Identify which cell holds the provided text, then report its [X, Y] central coordinate. 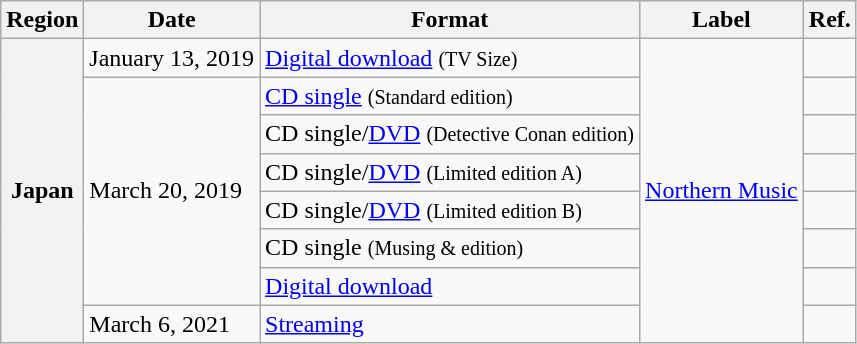
CD single/DVD (Detective Conan edition) [450, 134]
Ref. [830, 20]
Northern Music [722, 191]
Streaming [450, 324]
CD single (Musing & edition) [450, 248]
Japan [42, 191]
Label [722, 20]
Format [450, 20]
CD single (Standard edition) [450, 96]
March 6, 2021 [172, 324]
CD single/DVD (Limited edition A) [450, 172]
January 13, 2019 [172, 58]
Digital download (TV Size) [450, 58]
Date [172, 20]
March 20, 2019 [172, 191]
Region [42, 20]
Digital download [450, 286]
CD single/DVD (Limited edition B) [450, 210]
